Detect which cell encompasses the target text, then output its [x, y] center coordinate. 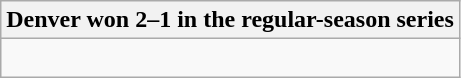
Denver won 2–1 in the regular-season series [230, 20]
